Find where the given text appears and provide that cell's center as [X, Y] coordinate. 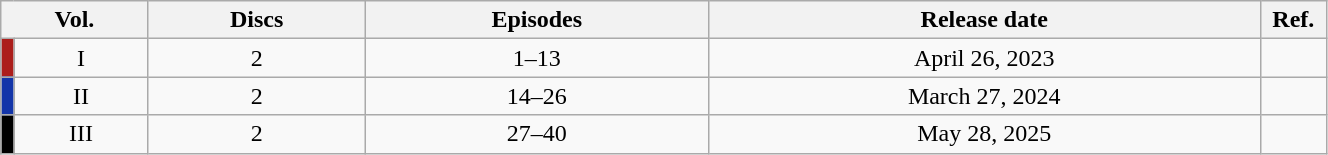
May 28, 2025 [984, 134]
27–40 [536, 134]
Episodes [536, 20]
III [81, 134]
I [81, 58]
Release date [984, 20]
Vol. [74, 20]
April 26, 2023 [984, 58]
Ref. [1293, 20]
II [81, 96]
Discs [256, 20]
March 27, 2024 [984, 96]
14–26 [536, 96]
1–13 [536, 58]
